Capture the cell that displays the provided text and extract its [X, Y] central coordinate. 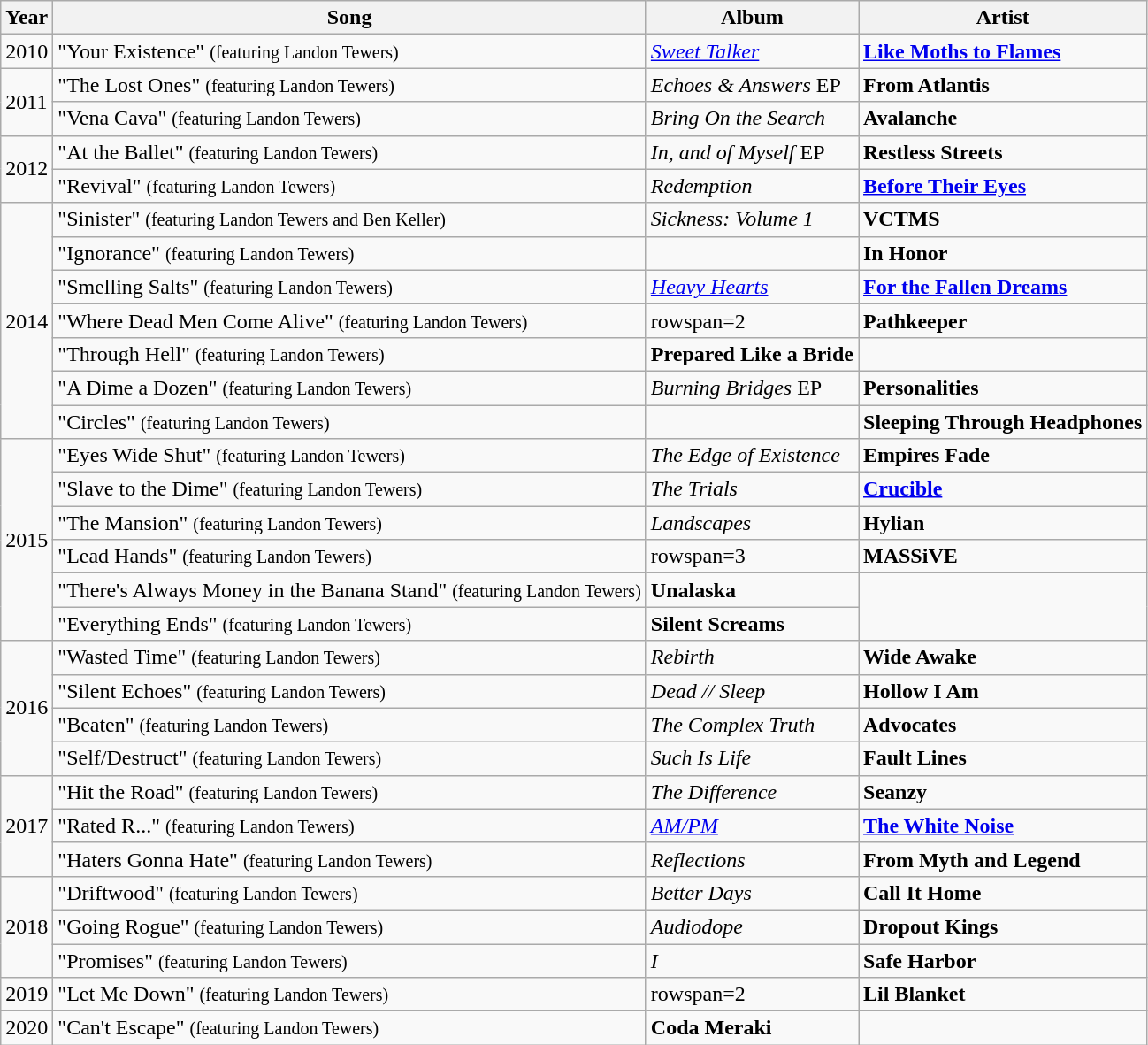
2014 [27, 320]
Dead // Sleep [752, 691]
"Hit the Road" (featuring Landon Tewers) [350, 792]
Before Their Eyes [1002, 186]
Restless Streets [1002, 152]
"Vena Cava" (featuring Landon Tewers) [350, 119]
"Lead Hands" (featuring Landon Tewers) [350, 557]
"Self/Destruct" (featuring Landon Tewers) [350, 758]
"Slave to the Dime" (featuring Landon Tewers) [350, 489]
Such Is Life [752, 758]
Pathkeeper [1002, 320]
"There's Always Money in the Banana Stand" (featuring Landon Tewers) [350, 590]
Sickness: Volume 1 [752, 219]
"Everything Ends" (featuring Landon Tewers) [350, 624]
"Circles" (featuring Landon Tewers) [350, 422]
Better Days [752, 893]
Seanzy [1002, 792]
Heavy Hearts [752, 287]
"Beaten" (featuring Landon Tewers) [350, 725]
Reflections [752, 859]
"Rated R..." (featuring Landon Tewers) [350, 826]
Wide Awake [1002, 657]
"Through Hell" (featuring Landon Tewers) [350, 354]
"Can't Escape" (featuring Landon Tewers) [350, 1028]
Prepared Like a Bride [752, 354]
Unalaska [752, 590]
VCTMS [1002, 219]
2010 [27, 51]
"Your Existence" (featuring Landon Tewers) [350, 51]
Sweet Talker [752, 51]
"Driftwood" (featuring Landon Tewers) [350, 893]
"The Mansion" (featuring Landon Tewers) [350, 523]
Like Moths to Flames [1002, 51]
Hylian [1002, 523]
Audiodope [752, 926]
MASSiVE [1002, 557]
"Revival" (featuring Landon Tewers) [350, 186]
Redemption [752, 186]
"Where Dead Men Come Alive" (featuring Landon Tewers) [350, 320]
Rebirth [752, 657]
Call It Home [1002, 893]
"A Dime a Dozen" (featuring Landon Tewers) [350, 388]
2012 [27, 169]
Avalanche [1002, 119]
2015 [27, 540]
The White Noise [1002, 826]
2018 [27, 926]
2019 [27, 995]
Coda Meraki [752, 1028]
The Trials [752, 489]
AM/PM [752, 826]
I [752, 960]
Echoes & Answers EP [752, 85]
Dropout Kings [1002, 926]
From Myth and Legend [1002, 859]
Empires Fade [1002, 456]
In, and of Myself EP [752, 152]
The Difference [752, 792]
"The Lost Ones" (featuring Landon Tewers) [350, 85]
rowspan=3 [752, 557]
Sleeping Through Headphones [1002, 422]
"Wasted Time" (featuring Landon Tewers) [350, 657]
Song [350, 18]
"Eyes Wide Shut" (featuring Landon Tewers) [350, 456]
Album [752, 18]
Crucible [1002, 489]
"At the Ballet" (featuring Landon Tewers) [350, 152]
"Let Me Down" (featuring Landon Tewers) [350, 995]
The Edge of Existence [752, 456]
Burning Bridges EP [752, 388]
Hollow I Am [1002, 691]
"Sinister" (featuring Landon Tewers and Ben Keller) [350, 219]
Year [27, 18]
The Complex Truth [752, 725]
2016 [27, 708]
Landscapes [752, 523]
Safe Harbor [1002, 960]
"Going Rogue" (featuring Landon Tewers) [350, 926]
"Haters Gonna Hate" (featuring Landon Tewers) [350, 859]
2020 [27, 1028]
2017 [27, 826]
From Atlantis [1002, 85]
In Honor [1002, 253]
Silent Screams [752, 624]
Lil Blanket [1002, 995]
"Promises" (featuring Landon Tewers) [350, 960]
2011 [27, 102]
"Ignorance" (featuring Landon Tewers) [350, 253]
For the Fallen Dreams [1002, 287]
Artist [1002, 18]
Personalities [1002, 388]
Bring On the Search [752, 119]
Fault Lines [1002, 758]
Advocates [1002, 725]
"Silent Echoes" (featuring Landon Tewers) [350, 691]
"Smelling Salts" (featuring Landon Tewers) [350, 287]
